Find where the given text appears and provide that cell's center as (X, Y) coordinate. 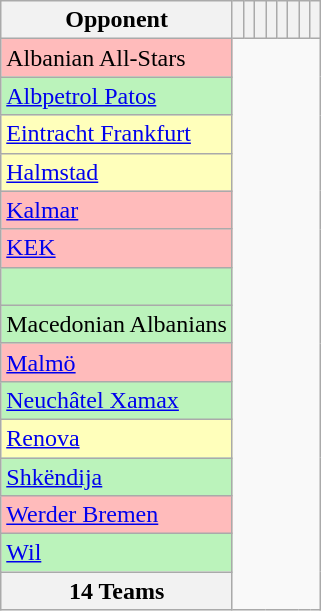
Wil (117, 553)
Opponent (117, 20)
Eintracht Frankfurt (117, 134)
Albpetrol Patos (117, 96)
Kalmar (117, 210)
14 Teams (117, 591)
Shkëndija (117, 477)
Albanian All-Stars (117, 58)
Malmö (117, 362)
Renova (117, 438)
KEK (117, 248)
Werder Bremen (117, 515)
Neuchâtel Xamax (117, 400)
Halmstad (117, 172)
Macedonian Albanians (117, 324)
